Find where the given text appears and provide that cell's center as (X, Y) coordinate. 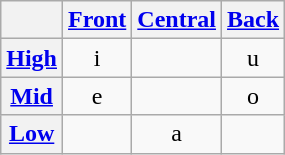
a (177, 134)
o (254, 96)
Low (32, 134)
e (98, 96)
u (254, 58)
Front (98, 20)
i (98, 58)
Back (254, 20)
High (32, 58)
Central (177, 20)
Mid (32, 96)
